Return the (X, Y) coordinate for the center point of the cell that contains the specified text.  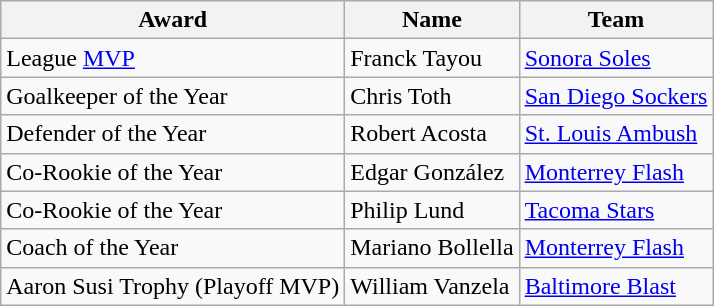
Aaron Susi Trophy (Playoff MVP) (173, 286)
Mariano Bollella (432, 248)
Philip Lund (432, 210)
Defender of the Year (173, 134)
Franck Tayou (432, 58)
Award (173, 20)
Team (616, 20)
Tacoma Stars (616, 210)
San Diego Sockers (616, 96)
Goalkeeper of the Year (173, 96)
Baltimore Blast (616, 286)
Name (432, 20)
Sonora Soles (616, 58)
Edgar González (432, 172)
Robert Acosta (432, 134)
Chris Toth (432, 96)
St. Louis Ambush (616, 134)
League MVP (173, 58)
William Vanzela (432, 286)
Coach of the Year (173, 248)
